Return the [X, Y] coordinate for the center point of the cell that contains the specified text.  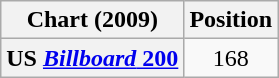
Chart (2009) [92, 20]
168 [231, 58]
Position [231, 20]
US Billboard 200 [92, 58]
